Scan for the cell matching the given text and deliver its (x, y) coordinate at center. 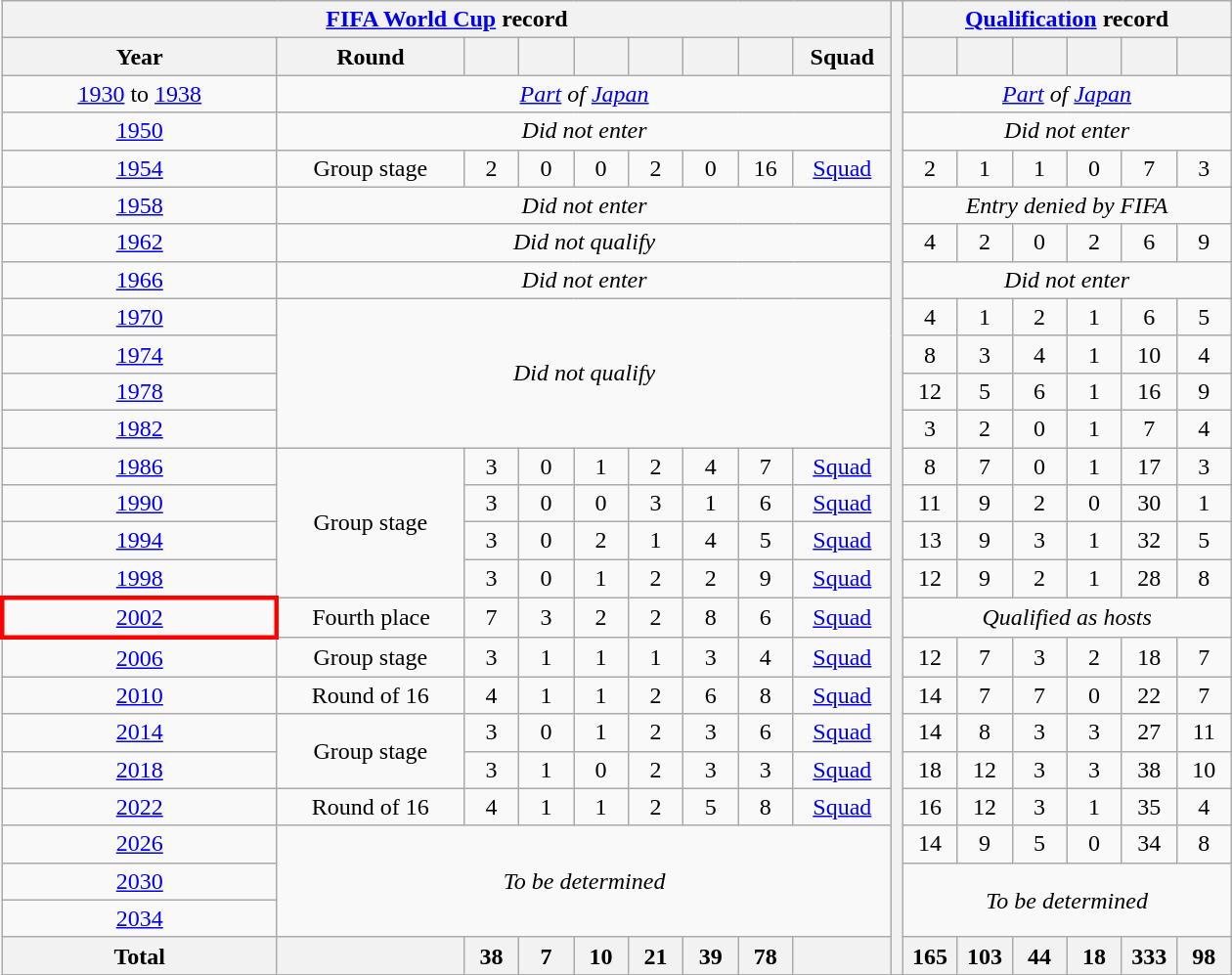
21 (656, 955)
28 (1149, 579)
1954 (139, 168)
1990 (139, 504)
1982 (139, 428)
17 (1149, 466)
Qualified as hosts (1067, 618)
FIFA World Cup record (447, 20)
1978 (139, 391)
Total (139, 955)
2018 (139, 770)
27 (1149, 732)
1994 (139, 541)
34 (1149, 844)
Qualification record (1067, 20)
32 (1149, 541)
35 (1149, 807)
1930 to 1938 (139, 94)
1986 (139, 466)
103 (985, 955)
1970 (139, 317)
333 (1149, 955)
98 (1204, 955)
165 (930, 955)
Year (139, 57)
1966 (139, 280)
2022 (139, 807)
39 (711, 955)
2002 (139, 618)
Round (370, 57)
2030 (139, 881)
2006 (139, 657)
1974 (139, 354)
Fourth place (370, 618)
78 (766, 955)
1950 (139, 131)
1998 (139, 579)
2034 (139, 918)
2026 (139, 844)
30 (1149, 504)
2010 (139, 695)
13 (930, 541)
22 (1149, 695)
2014 (139, 732)
44 (1039, 955)
1958 (139, 205)
1962 (139, 243)
Entry denied by FIFA (1067, 205)
